Find where the given text appears and provide that cell's center as [x, y] coordinate. 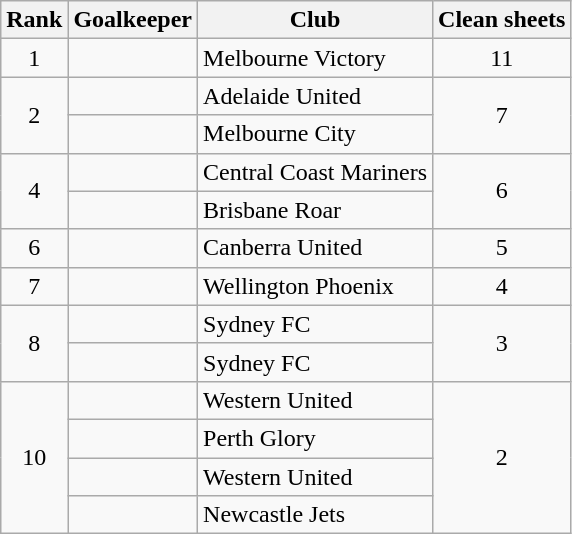
Perth Glory [316, 438]
Adelaide United [316, 96]
Melbourne Victory [316, 58]
1 [34, 58]
5 [502, 248]
Canberra United [316, 248]
11 [502, 58]
Wellington Phoenix [316, 286]
Rank [34, 20]
Clean sheets [502, 20]
Club [316, 20]
3 [502, 343]
Brisbane Roar [316, 210]
Melbourne City [316, 134]
10 [34, 457]
Goalkeeper [133, 20]
Newcastle Jets [316, 515]
Central Coast Mariners [316, 172]
8 [34, 343]
